Identify which cell holds the provided text, then report its [X, Y] central coordinate. 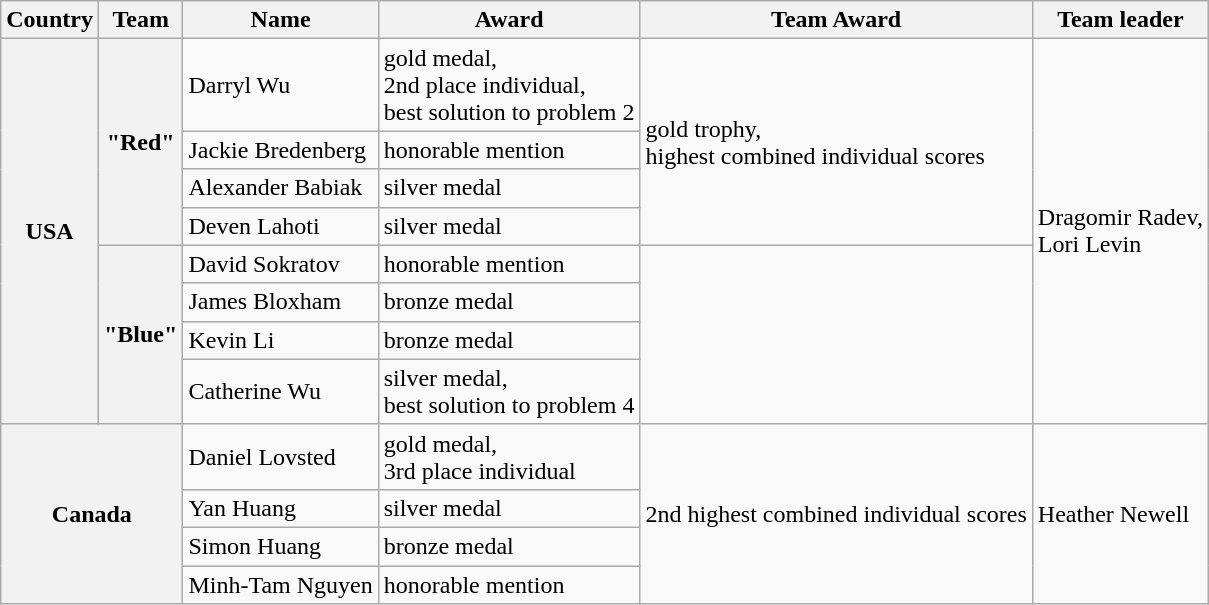
Minh-Tam Nguyen [280, 585]
Heather Newell [1120, 514]
silver medal,best solution to problem 4 [509, 392]
"Blue" [140, 334]
Team Award [836, 20]
Deven Lahoti [280, 226]
Team [140, 20]
2nd highest combined individual scores [836, 514]
USA [50, 232]
Name [280, 20]
Dragomir Radev,Lori Levin [1120, 232]
Alexander Babiak [280, 188]
Award [509, 20]
Jackie Bredenberg [280, 150]
Country [50, 20]
Canada [92, 514]
Catherine Wu [280, 392]
Kevin Li [280, 340]
Simon Huang [280, 546]
David Sokratov [280, 264]
Darryl Wu [280, 85]
gold trophy,highest combined individual scores [836, 142]
"Red" [140, 142]
gold medal,3rd place individual [509, 456]
Team leader [1120, 20]
gold medal,2nd place individual,best solution to problem 2 [509, 85]
James Bloxham [280, 302]
Daniel Lovsted [280, 456]
Yan Huang [280, 508]
